Search for the cell housing the specified text and yield its (X, Y) center coordinate. 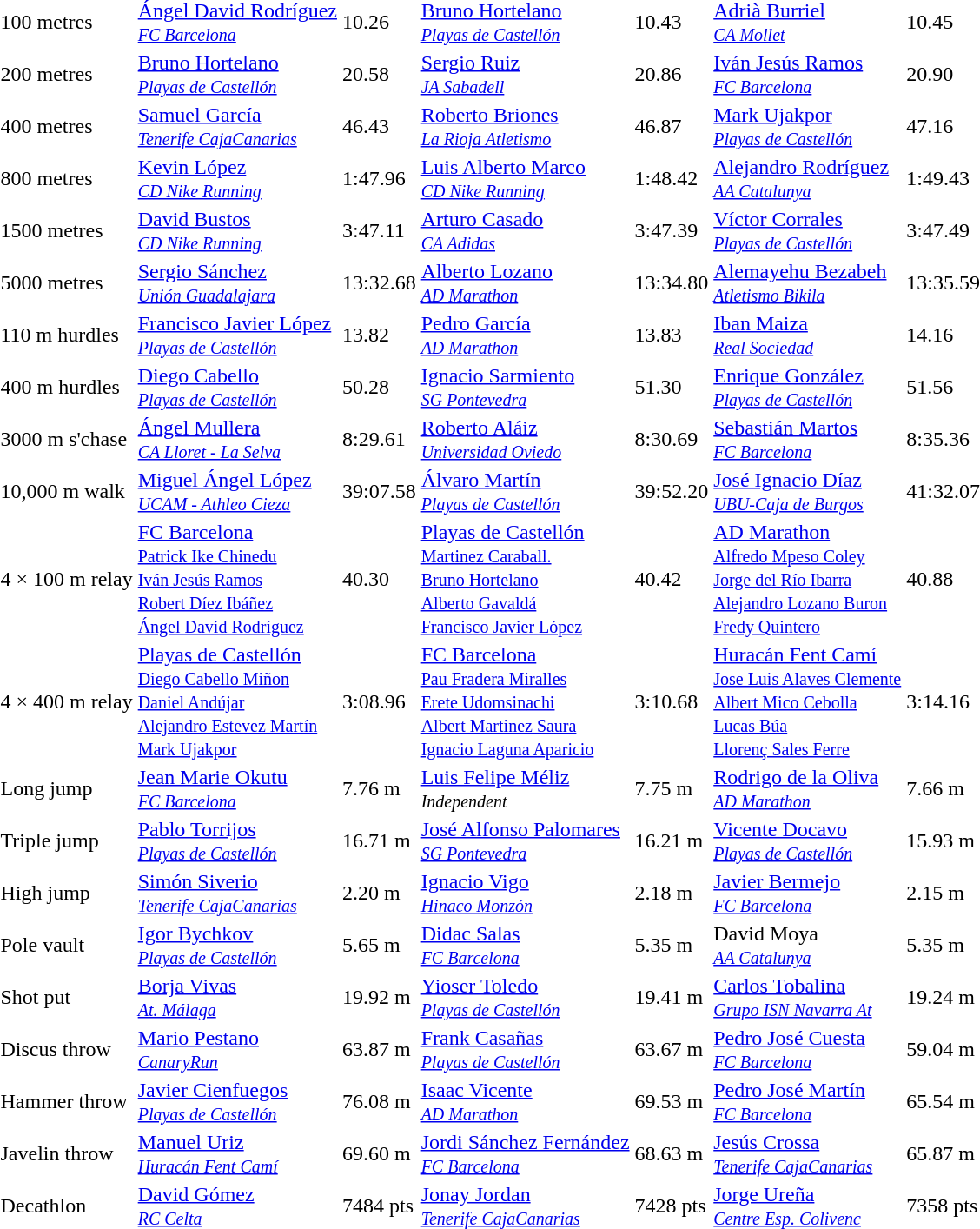
Luis Alberto MarcoCD Nike Running (525, 179)
3:10.68 (672, 701)
Ángel MulleraCA Lloret - La Selva (237, 440)
Sergio RuizJA Sabadell (525, 75)
2.20 m (379, 894)
Playas de CastellónDiego Cabello MiñonDaniel AndújarAlejandro Estevez MartínMark Ujakpor (237, 701)
FC BarcelonaPau Fradera MirallesErete UdomsinachiAlbert Martinez SauraIgnacio Laguna Aparicio (525, 701)
Yioser ToledoPlayas de Castellón (525, 998)
39:07.58 (379, 492)
Álvaro MartínPlayas de Castellón (525, 492)
16.71 m (379, 841)
7.75 m (672, 789)
Diego CabelloPlayas de Castellón (237, 388)
50.28 (379, 388)
Carlos TobalinaGrupo ISN Navarra At (808, 998)
19.41 m (672, 998)
Igor BychkovPlayas de Castellón (237, 946)
51.30 (672, 388)
20.86 (672, 75)
Rodrigo de la OlivaAD Marathon (808, 789)
Arturo CasadoCA Adidas (525, 231)
3:47.39 (672, 231)
1:47.96 (379, 179)
8:30.69 (672, 440)
40.30 (379, 579)
Alejandro RodríguezAA Catalunya (808, 179)
David BustosCD Nike Running (237, 231)
Luis Felipe MélizIndependent (525, 789)
19.92 m (379, 998)
Alberto LozanoAD Marathon (525, 283)
Javier CienfuegosPlayas de Castellón (237, 1102)
46.87 (672, 127)
Jean Marie OkutuFC Barcelona (237, 789)
Enrique GonzálezPlayas de Castellón (808, 388)
Borja VivasAt. Málaga (237, 998)
13.83 (672, 335)
63.87 m (379, 1050)
Sergio SánchezUnión Guadalajara (237, 283)
Pedro José MartínFC Barcelona (808, 1102)
Huracán Fent CamíJose Luis Alaves ClementeAlbert Mico CebollaLucas BúaLlorenç Sales Ferre (808, 701)
Isaac VicenteAD Marathon (525, 1102)
63.67 m (672, 1050)
David MoyaAA Catalunya (808, 946)
13:32.68 (379, 283)
3:47.11 (379, 231)
5.65 m (379, 946)
José Ignacio DíazUBU-Caja de Burgos (808, 492)
Bruno HortelanoPlayas de Castellón (237, 75)
Roberto AláizUniversidad Oviedo (525, 440)
Kevin LópezCD Nike Running (237, 179)
Mark UjakporPlayas de Castellón (808, 127)
Sebastián MartosFC Barcelona (808, 440)
Miguel Ángel LópezUCAM - Athleo Cieza (237, 492)
Alemayehu BezabehAtletismo Bikila (808, 283)
1:48.42 (672, 179)
Francisco Javier LópezPlayas de Castellón (237, 335)
39:52.20 (672, 492)
Pedro GarcíaAD Marathon (525, 335)
Ignacio VigoHinaco Monzón (525, 894)
Mario PestanoCanaryRun (237, 1050)
FC BarcelonaPatrick Ike ChineduIván Jesús RamosRobert Díez IbáñezÁngel David Rodríguez (237, 579)
Samuel GarcíaTenerife CajaCanarias (237, 127)
AD MarathonAlfredo Mpeso ColeyJorge del Río IbarraAlejandro Lozano BuronFredy Quintero (808, 579)
68.63 m (672, 1154)
Jordi Sánchez FernándezFC Barcelona (525, 1154)
Manuel UrizHuracán Fent Camí (237, 1154)
Roberto BrionesLa Rioja Atletismo (525, 127)
Didac SalasFC Barcelona (525, 946)
Vicente DocavoPlayas de Castellón (808, 841)
Ignacio SarmientoSG Pontevedra (525, 388)
2.18 m (672, 894)
16.21 m (672, 841)
Víctor CorralesPlayas de Castellón (808, 231)
3:08.96 (379, 701)
Iván Jesús RamosFC Barcelona (808, 75)
8:29.61 (379, 440)
Pablo TorrijosPlayas de Castellón (237, 841)
5.35 m (672, 946)
Pedro José CuestaFC Barcelona (808, 1050)
Iban MaizaReal Sociedad (808, 335)
46.43 (379, 127)
José Alfonso PalomaresSG Pontevedra (525, 841)
Javier BermejoFC Barcelona (808, 894)
69.53 m (672, 1102)
40.42 (672, 579)
69.60 m (379, 1154)
7.76 m (379, 789)
13.82 (379, 335)
Simón SiverioTenerife CajaCanarias (237, 894)
13:34.80 (672, 283)
Playas de CastellónMartinez Caraball.Bruno HortelanoAlberto GavaldáFrancisco Javier López (525, 579)
20.58 (379, 75)
Jesús CrossaTenerife CajaCanarias (808, 1154)
76.08 m (379, 1102)
Frank CasañasPlayas de Castellón (525, 1050)
